For the text-containing cell, return its midpoint in (x, y) coordinate format. 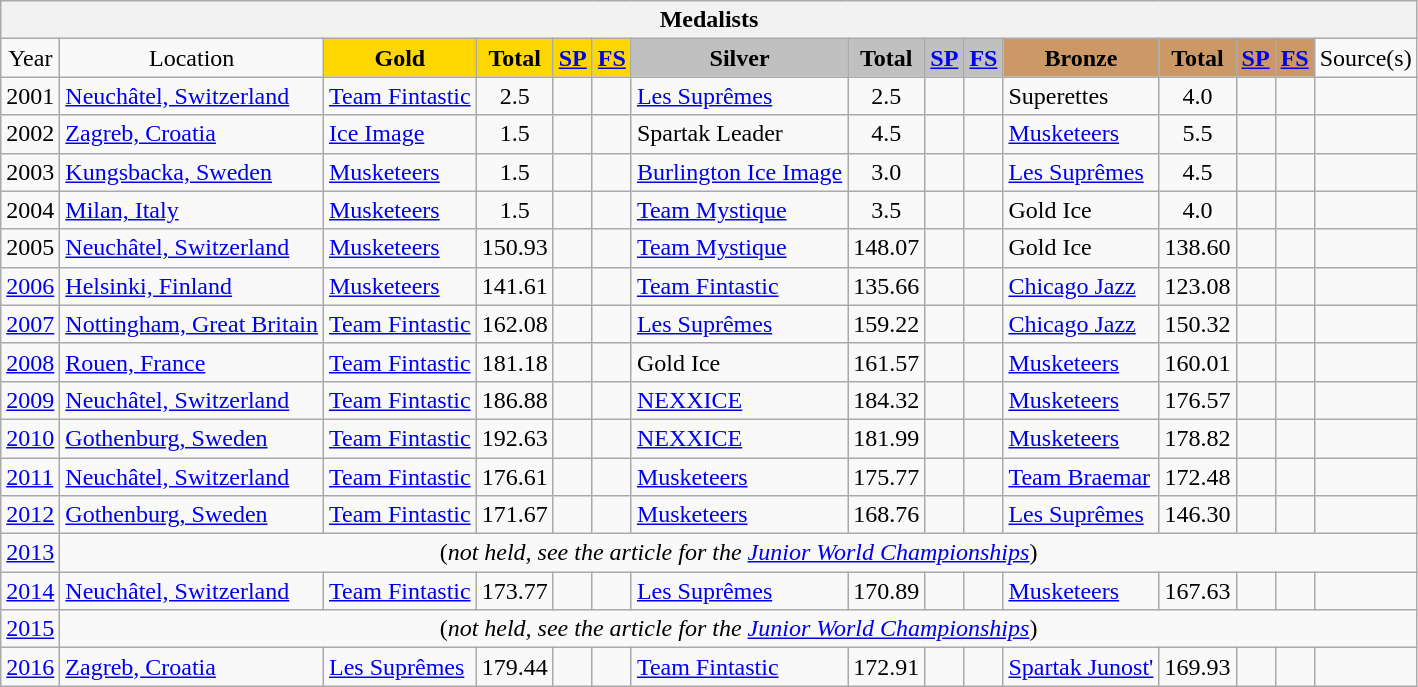
184.32 (886, 400)
173.77 (514, 591)
179.44 (514, 667)
172.48 (1198, 477)
178.82 (1198, 438)
150.93 (514, 248)
159.22 (886, 324)
141.61 (514, 286)
Helsinki, Finland (192, 286)
Kungsbacka, Sweden (192, 172)
2005 (30, 248)
162.08 (514, 324)
Burlington Ice Image (739, 172)
Spartak Junost' (1081, 667)
Bronze (1081, 58)
2012 (30, 515)
160.01 (1198, 362)
Medalists (709, 20)
Team Braemar (1081, 477)
2013 (30, 553)
168.76 (886, 515)
186.88 (514, 400)
176.57 (1198, 400)
176.61 (514, 477)
2014 (30, 591)
181.18 (514, 362)
2003 (30, 172)
171.67 (514, 515)
2007 (30, 324)
2009 (30, 400)
Silver (739, 58)
3.5 (886, 210)
2016 (30, 667)
150.32 (1198, 324)
2010 (30, 438)
Spartak Leader (739, 134)
2001 (30, 96)
2015 (30, 629)
161.57 (886, 362)
2004 (30, 210)
181.99 (886, 438)
2011 (30, 477)
146.30 (1198, 515)
192.63 (514, 438)
172.91 (886, 667)
Location (192, 58)
3.0 (886, 172)
Superettes (1081, 96)
175.77 (886, 477)
Rouen, France (192, 362)
2006 (30, 286)
148.07 (886, 248)
167.63 (1198, 591)
Gold (400, 58)
2008 (30, 362)
169.93 (1198, 667)
170.89 (886, 591)
Year (30, 58)
138.60 (1198, 248)
Source(s) (1366, 58)
Ice Image (400, 134)
Nottingham, Great Britain (192, 324)
135.66 (886, 286)
5.5 (1198, 134)
2002 (30, 134)
Milan, Italy (192, 210)
123.08 (1198, 286)
